Identify which cell holds the provided text, then report its [X, Y] central coordinate. 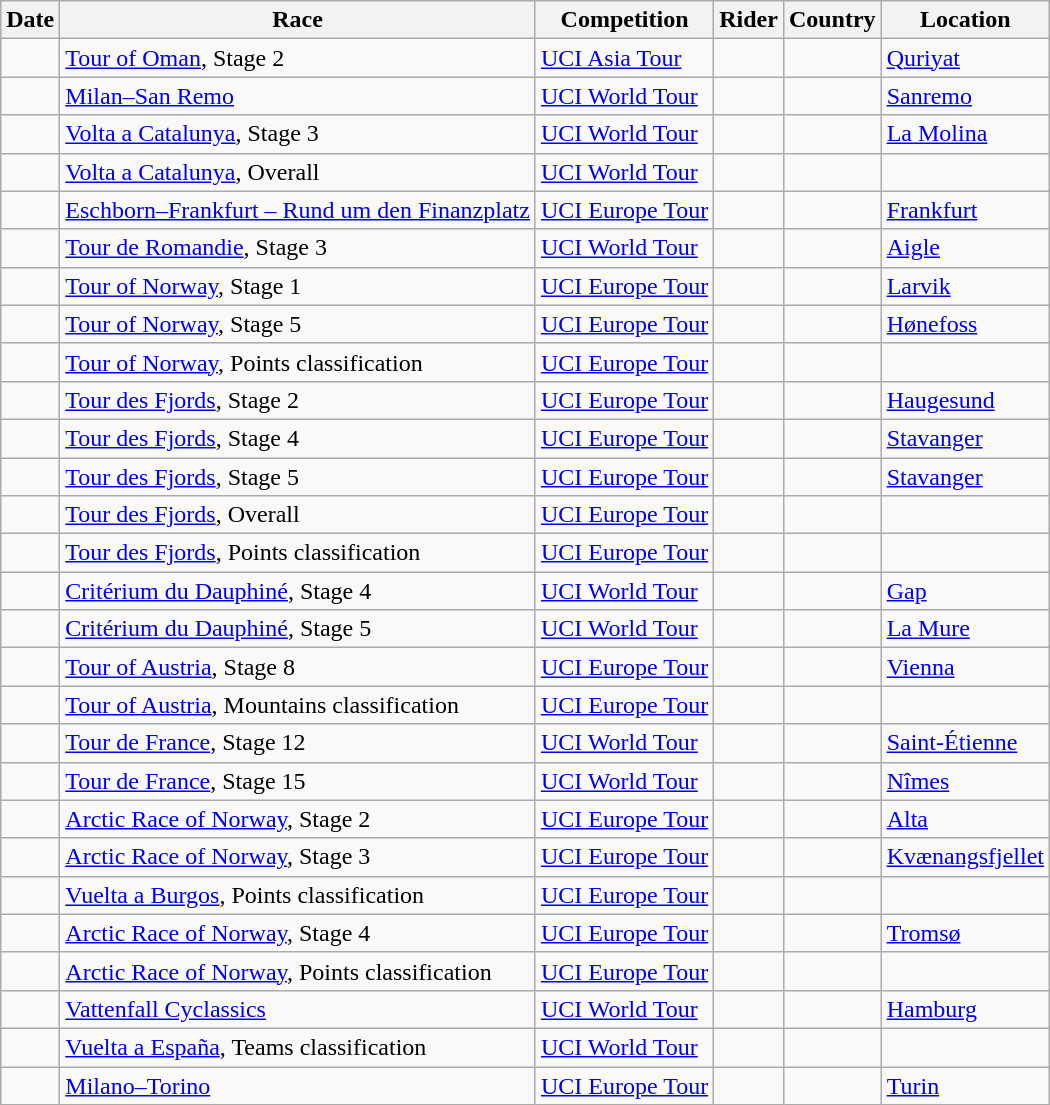
Gap [965, 591]
Tour des Fjords, Stage 2 [298, 400]
Tour of Oman, Stage 2 [298, 58]
Tour des Fjords, Stage 4 [298, 438]
UCI Asia Tour [624, 58]
Tour of Norway, Points classification [298, 362]
Turin [965, 1085]
Rider [749, 20]
Arctic Race of Norway, Stage 2 [298, 819]
Date [30, 20]
La Mure [965, 629]
Critérium du Dauphiné, Stage 5 [298, 629]
Arctic Race of Norway, Stage 3 [298, 857]
Hønefoss [965, 324]
Tour de France, Stage 12 [298, 743]
Eschborn–Frankfurt – Rund um den Finanzplatz [298, 210]
Location [965, 20]
Hamburg [965, 1009]
Vuelta a España, Teams classification [298, 1047]
Sanremo [965, 96]
Vattenfall Cyclassics [298, 1009]
Alta [965, 819]
Tour des Fjords, Overall [298, 515]
Saint-Étienne [965, 743]
Tour of Austria, Mountains classification [298, 705]
Country [832, 20]
La Molina [965, 134]
Quriyat [965, 58]
Milan–San Remo [298, 96]
Race [298, 20]
Tour des Fjords, Points classification [298, 553]
Competition [624, 20]
Tour de France, Stage 15 [298, 781]
Aigle [965, 248]
Haugesund [965, 400]
Tour of Austria, Stage 8 [298, 667]
Vienna [965, 667]
Volta a Catalunya, Overall [298, 172]
Tromsø [965, 933]
Tour of Norway, Stage 1 [298, 286]
Critérium du Dauphiné, Stage 4 [298, 591]
Volta a Catalunya, Stage 3 [298, 134]
Larvik [965, 286]
Vuelta a Burgos, Points classification [298, 895]
Arctic Race of Norway, Points classification [298, 971]
Frankfurt [965, 210]
Nîmes [965, 781]
Tour de Romandie, Stage 3 [298, 248]
Kvænangsfjellet [965, 857]
Arctic Race of Norway, Stage 4 [298, 933]
Milano–Torino [298, 1085]
Tour des Fjords, Stage 5 [298, 477]
Tour of Norway, Stage 5 [298, 324]
